Determine the [X, Y] coordinate at the center of the cell enclosing the given text.  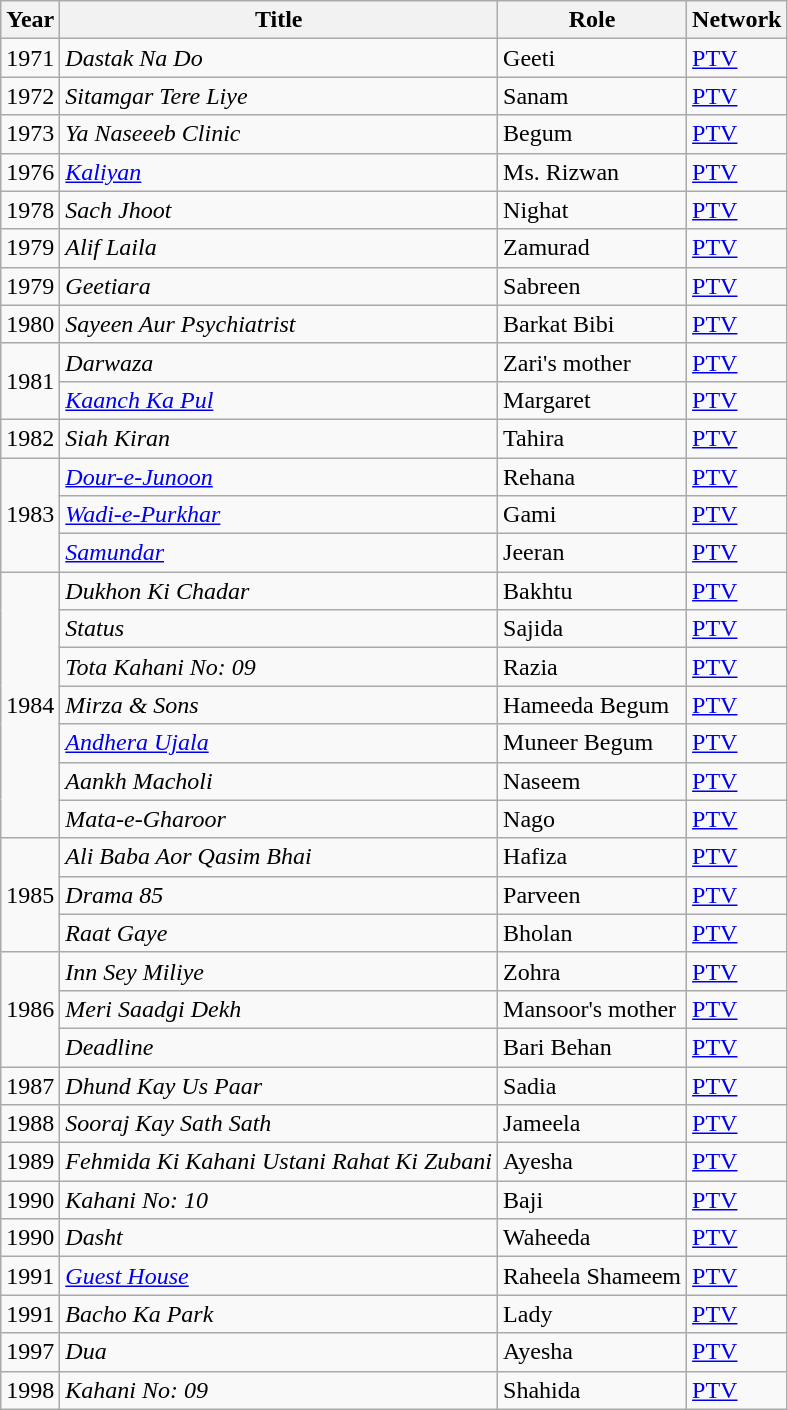
Samundar [279, 553]
1998 [30, 1390]
Hameeda Begum [592, 705]
1982 [30, 438]
Bakhtu [592, 591]
Dour-e-Junoon [279, 477]
Nighat [592, 210]
Lady [592, 1314]
Dua [279, 1352]
1973 [30, 134]
Status [279, 629]
1997 [30, 1352]
Fehmida Ki Kahani Ustani Rahat Ki Zubani [279, 1162]
Mata-e-Gharoor [279, 819]
Gami [592, 515]
1978 [30, 210]
Year [30, 20]
Inn Sey Miliye [279, 971]
Zamurad [592, 248]
Bholan [592, 933]
Kaanch Ka Pul [279, 400]
Muneer Begum [592, 743]
Sajida [592, 629]
Drama 85 [279, 895]
1972 [30, 96]
Kaliyan [279, 172]
1989 [30, 1162]
Role [592, 20]
Parveen [592, 895]
Sach Jhoot [279, 210]
Razia [592, 667]
Dastak Na Do [279, 58]
Margaret [592, 400]
Dhund Kay Us Paar [279, 1085]
Ali Baba Aor Qasim Bhai [279, 857]
Raat Gaye [279, 933]
1988 [30, 1124]
Raheela Shameem [592, 1276]
Shahida [592, 1390]
Sooraj Kay Sath Sath [279, 1124]
Nago [592, 819]
1980 [30, 324]
1985 [30, 895]
Sanam [592, 96]
1983 [30, 515]
1971 [30, 58]
Bacho Ka Park [279, 1314]
Jameela [592, 1124]
1981 [30, 381]
Andhera Ujala [279, 743]
Dukhon Ki Chadar [279, 591]
Wadi-e-Purkhar [279, 515]
1976 [30, 172]
Geetiara [279, 286]
Rehana [592, 477]
Tahira [592, 438]
1986 [30, 1009]
Geeti [592, 58]
Naseem [592, 781]
Mansoor's mother [592, 1009]
Waheeda [592, 1238]
Darwaza [279, 362]
Zari's mother [592, 362]
1987 [30, 1085]
Deadline [279, 1047]
Ms. Rizwan [592, 172]
1984 [30, 705]
Guest House [279, 1276]
Network [737, 20]
Mirza & Sons [279, 705]
Tota Kahani No: 09 [279, 667]
Hafiza [592, 857]
Kahani No: 09 [279, 1390]
Sabreen [592, 286]
Begum [592, 134]
Title [279, 20]
Sitamgar Tere Liye [279, 96]
Jeeran [592, 553]
Dasht [279, 1238]
Sadia [592, 1085]
Barkat Bibi [592, 324]
Alif Laila [279, 248]
Siah Kiran [279, 438]
Kahani No: 10 [279, 1200]
Sayeen Aur Psychiatrist [279, 324]
Zohra [592, 971]
Meri Saadgi Dekh [279, 1009]
Bari Behan [592, 1047]
Ya Naseeeb Clinic [279, 134]
Baji [592, 1200]
Aankh Macholi [279, 781]
